Identify which cell holds the provided text, then report its (X, Y) central coordinate. 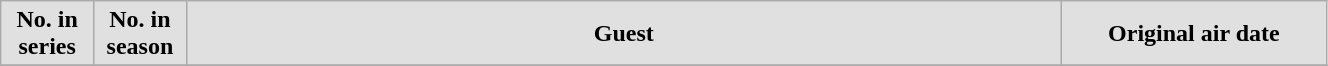
No. inseries (48, 34)
Guest (624, 34)
Original air date (1194, 34)
No. inseason (140, 34)
